Find where the given text appears and provide that cell's center as (X, Y) coordinate. 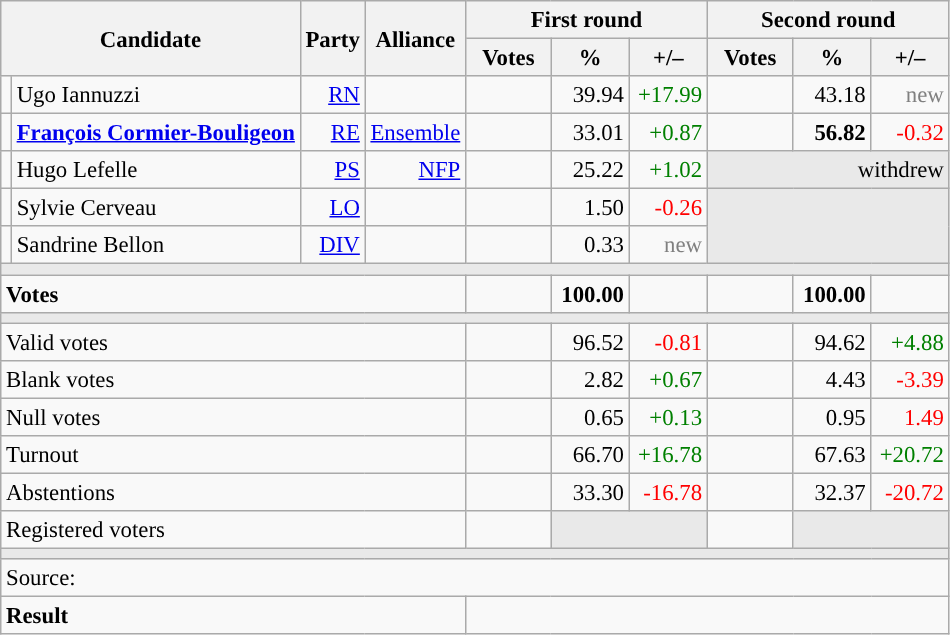
+20.72 (910, 455)
0.65 (590, 417)
1.49 (910, 417)
32.37 (832, 492)
François Cormier-Bouligeon (156, 133)
Party (332, 38)
Candidate (150, 38)
-0.81 (668, 342)
-0.26 (668, 208)
33.30 (590, 492)
0.95 (832, 417)
+0.67 (668, 379)
RE (332, 133)
+16.78 (668, 455)
+17.99 (668, 95)
33.01 (590, 133)
First round (587, 20)
Valid votes (234, 342)
DIV (332, 245)
-3.39 (910, 379)
Abstentions (234, 492)
0.33 (590, 245)
Ensemble (415, 133)
Sandrine Bellon (156, 245)
Turnout (234, 455)
RN (332, 95)
-16.78 (668, 492)
Blank votes (234, 379)
Alliance (415, 38)
LO (332, 208)
Second round (828, 20)
-0.32 (910, 133)
Hugo Lefelle (156, 170)
Source: (475, 578)
-20.72 (910, 492)
1.50 (590, 208)
NFP (415, 170)
25.22 (590, 170)
Ugo Iannuzzi (156, 95)
+0.13 (668, 417)
4.43 (832, 379)
+1.02 (668, 170)
2.82 (590, 379)
PS (332, 170)
+0.87 (668, 133)
67.63 (832, 455)
Registered voters (234, 530)
39.94 (590, 95)
Result (234, 616)
withdrew (828, 170)
Sylvie Cerveau (156, 208)
+4.88 (910, 342)
66.70 (590, 455)
94.62 (832, 342)
96.52 (590, 342)
43.18 (832, 95)
Null votes (234, 417)
56.82 (832, 133)
